Locate the cell with the specified text and output its (x, y) center coordinate. 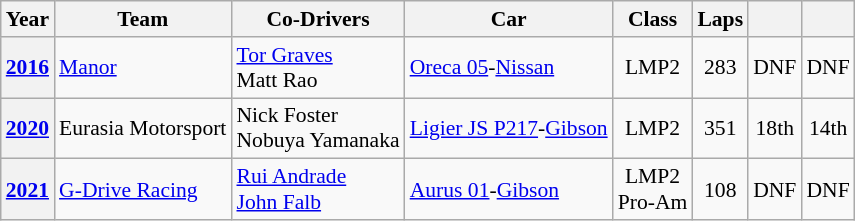
108 (720, 190)
2020 (28, 128)
14th (828, 128)
Oreca 05-Nissan (509, 68)
18th (774, 128)
Co-Drivers (318, 19)
351 (720, 128)
Ligier JS P217-Gibson (509, 128)
Class (653, 19)
Team (142, 19)
2016 (28, 68)
Nick Foster Nobuya Yamanaka (318, 128)
Tor Graves Matt Rao (318, 68)
Year (28, 19)
Car (509, 19)
LMP2Pro-Am (653, 190)
G-Drive Racing (142, 190)
Manor (142, 68)
283 (720, 68)
2021 (28, 190)
Aurus 01-Gibson (509, 190)
Laps (720, 19)
Eurasia Motorsport (142, 128)
Rui Andrade John Falb (318, 190)
